Search for the cell housing the specified text and yield its (x, y) center coordinate. 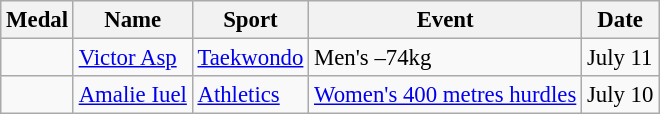
Women's 400 metres hurdles (446, 95)
Victor Asp (132, 58)
Event (446, 20)
Men's –74kg (446, 58)
Sport (250, 20)
Name (132, 20)
Athletics (250, 95)
Medal (38, 20)
Taekwondo (250, 58)
Amalie Iuel (132, 95)
July 11 (620, 58)
Date (620, 20)
July 10 (620, 95)
